Pinpoint the cell where the given text exists, returning its (X, Y) midpoint coordinate. 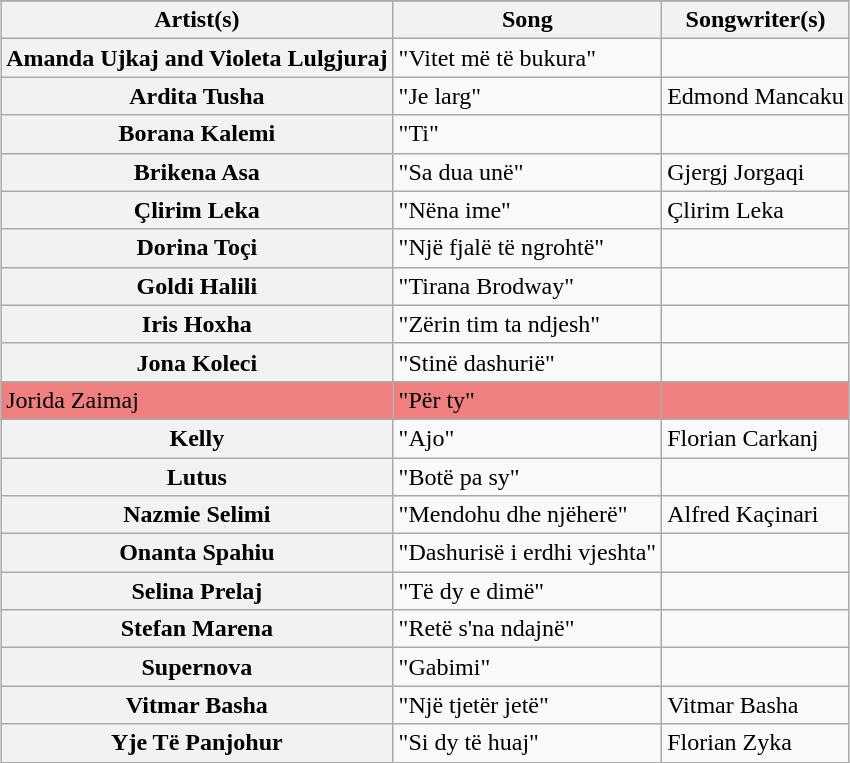
"Zërin tim ta ndjesh" (528, 324)
"Dashurisë i erdhi vjeshta" (528, 553)
Amanda Ujkaj and Violeta Lulgjuraj (197, 58)
Songwriter(s) (756, 20)
Edmond Mancaku (756, 96)
Alfred Kaçinari (756, 515)
Ardita Tusha (197, 96)
"Je larg" (528, 96)
Selina Prelaj (197, 591)
"Të dy e dimë" (528, 591)
"Mendohu dhe njëherë" (528, 515)
Stefan Marena (197, 629)
"Ti" (528, 134)
Yje Të Panjohur (197, 743)
"Për ty" (528, 400)
"Nëna ime" (528, 210)
"Vitet më të bukura" (528, 58)
"Një fjalë të ngrohtë" (528, 248)
Artist(s) (197, 20)
Lutus (197, 477)
Onanta Spahiu (197, 553)
"Ajo" (528, 438)
Nazmie Selimi (197, 515)
"Stinë dashurië" (528, 362)
"Tirana Brodway" (528, 286)
Iris Hoxha (197, 324)
Brikena Asa (197, 172)
"Retë s'na ndajnë" (528, 629)
Gjergj Jorgaqi (756, 172)
"Një tjetër jetë" (528, 705)
Florian Carkanj (756, 438)
Supernova (197, 667)
Jorida Zaimaj (197, 400)
Song (528, 20)
Jona Koleci (197, 362)
Dorina Toçi (197, 248)
Goldi Halili (197, 286)
Borana Kalemi (197, 134)
"Si dy të huaj" (528, 743)
"Botë pa sy" (528, 477)
Kelly (197, 438)
"Sa dua unë" (528, 172)
"Gabimi" (528, 667)
Florian Zyka (756, 743)
